Identify which cell holds the provided text, then report its [X, Y] central coordinate. 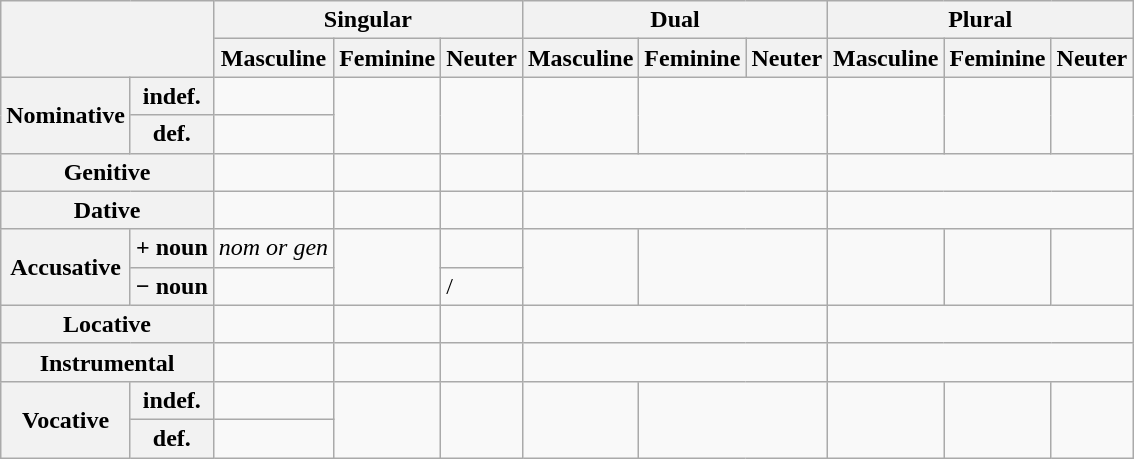
− noun [172, 286]
Instrumental [108, 362]
Locative [108, 324]
+ noun [172, 248]
Accusative [66, 267]
Nominative [66, 115]
/ [482, 286]
Genitive [108, 172]
Dual [674, 20]
Dative [108, 210]
Vocative [66, 419]
nom or gen [273, 248]
Singular [368, 20]
Plural [980, 20]
